Detect which cell encompasses the target text, then output its [x, y] center coordinate. 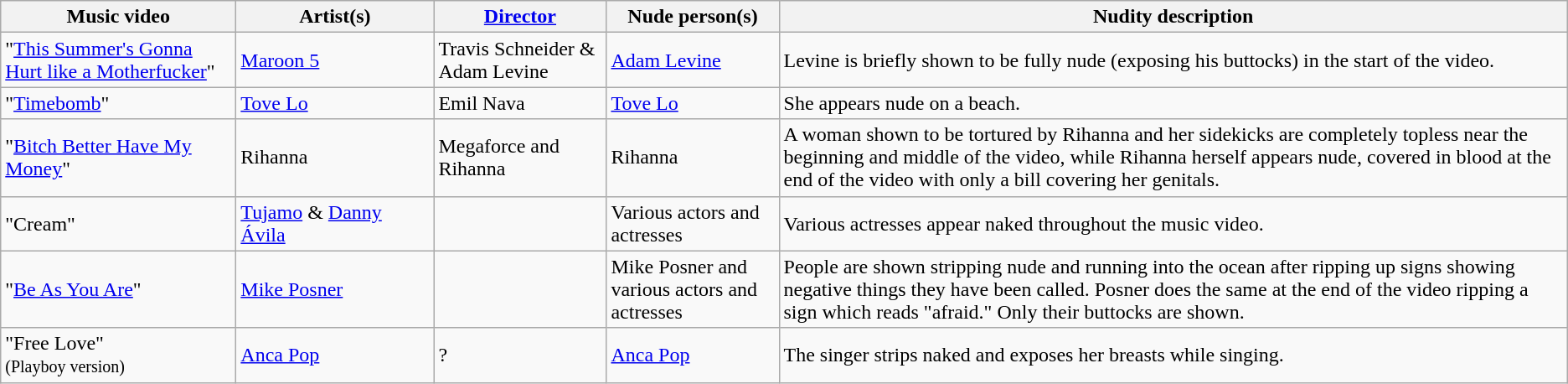
Various actors and actresses [693, 223]
"Free Love"(Playboy version) [119, 355]
Nude person(s) [693, 17]
Emil Nava [520, 103]
Mike Posner and various actors and actresses [693, 289]
"Timebomb" [119, 103]
"Bitch Better Have My Money" [119, 158]
Travis Schneider & Adam Levine [520, 60]
"Cream" [119, 223]
Maroon 5 [335, 60]
"This Summer's Gonna Hurt like a Motherfucker" [119, 60]
Artist(s) [335, 17]
Adam Levine [693, 60]
Music video [119, 17]
Nudity description [1173, 17]
Mike Posner [335, 289]
? [520, 355]
She appears nude on a beach. [1173, 103]
Tujamo & Danny Ávila [335, 223]
Director [520, 17]
Various actresses appear naked throughout the music video. [1173, 223]
Megaforce and Rihanna [520, 158]
The singer strips naked and exposes her breasts while singing. [1173, 355]
"Be As You Are" [119, 289]
Levine is briefly shown to be fully nude (exposing his buttocks) in the start of the video. [1173, 60]
